Detect which cell encompasses the target text, then output its [X, Y] center coordinate. 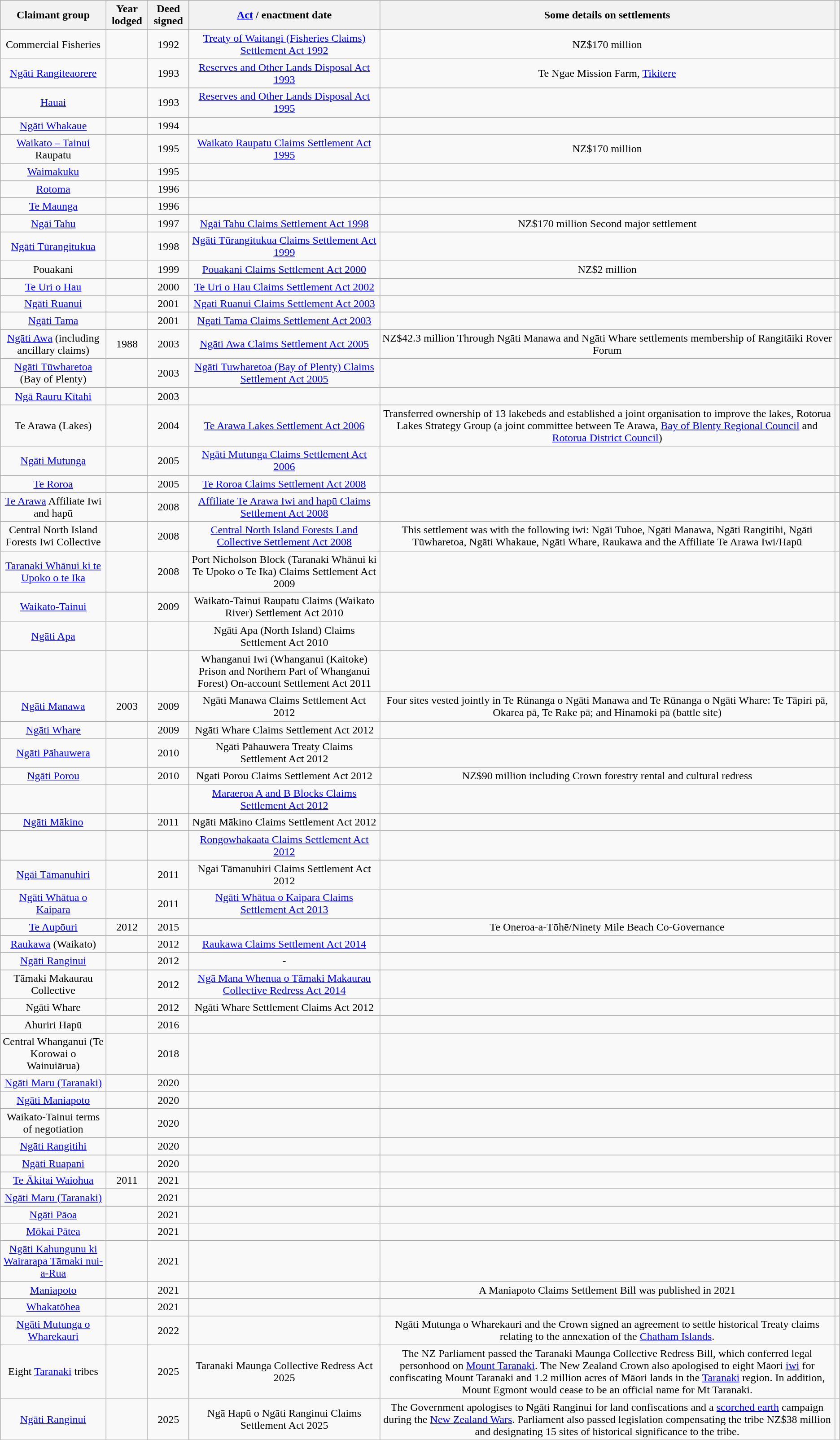
Ngāti Mutunga o Wharekauri [53, 1330]
Ngāti Mutunga o Wharekauri and the Crown signed an agreement to settle historical Treaty claims relating to the annexation of the Chatham Islands. [607, 1330]
Tāmaki Makaurau Collective [53, 984]
Te Uri o Hau Claims Settlement Act 2002 [284, 287]
- [284, 961]
Ngāti Maniapoto [53, 1100]
Ngāti Mākino Claims Settlement Act 2012 [284, 822]
Waikato-Tainui [53, 607]
Raukawa Claims Settlement Act 2014 [284, 944]
Ngāti Tūwharetoa (Bay of Plenty) [53, 373]
Commercial Fisheries [53, 44]
Ngāti Whare Settlement Claims Act 2012 [284, 1007]
1988 [127, 344]
Treaty of Waitangi (Fisheries Claims) Settlement Act 1992 [284, 44]
Te Roroa [53, 484]
Central North Island Forests Iwi Collective [53, 536]
Ngā Mana Whenua o Tāmaki Makaurau Collective Redress Act 2014 [284, 984]
2000 [168, 287]
Ngāti Manawa [53, 707]
Te Arawa Affiliate Iwi and hapū [53, 507]
1998 [168, 246]
NZ$2 million [607, 269]
1992 [168, 44]
Ngāti Awa Claims Settlement Act 2005 [284, 344]
Whanganui Iwi (Whanganui (Kaitoke) Prison and Northern Part of Whanganui Forest) On-account Settlement Act 2011 [284, 671]
Waikato-Tainui Raupatu Claims (Waikato River) Settlement Act 2010 [284, 607]
Ngāti Pāoa [53, 1215]
Taranaki Whānui ki te Upoko o te Ika [53, 571]
Te Roroa Claims Settlement Act 2008 [284, 484]
Ngāi Tahu Claims Settlement Act 1998 [284, 223]
Whakatōhea [53, 1307]
Ngāti Mutunga Claims Settlement Act 2006 [284, 461]
Ngāti Manawa Claims Settlement Act 2012 [284, 707]
Hauai [53, 102]
2018 [168, 1054]
Te Oneroa-a-Tōhē/Ninety Mile Beach Co-Governance [607, 927]
Ngāti Apa (North Island) Claims Settlement Act 2010 [284, 636]
Ngāti Pāhauwera Treaty Claims Settlement Act 2012 [284, 753]
Deed signed [168, 15]
Reserves and Other Lands Disposal Act 1993 [284, 74]
Reserves and Other Lands Disposal Act 1995 [284, 102]
Te Ngae Mission Farm, Tikitere [607, 74]
Pouakani Claims Settlement Act 2000 [284, 269]
2015 [168, 927]
Ngā Rauru Kītahi [53, 396]
Te Ākitai Waiohua [53, 1181]
Eight Taranaki tribes [53, 1372]
Te Aupōuri [53, 927]
NZ$90 million including Crown forestry rental and cultural redress [607, 776]
2004 [168, 426]
1994 [168, 126]
Ngāti Ruanui [53, 304]
Waikato Raupatu Claims Settlement Act 1995 [284, 149]
1999 [168, 269]
Te Uri o Hau [53, 287]
Mōkai Pātea [53, 1232]
Waikato-Tainui terms of negotiation [53, 1123]
Ngāti Ruapani [53, 1163]
Te Arawa Lakes Settlement Act 2006 [284, 426]
Ngāti Porou [53, 776]
Port Nicholson Block (Taranaki Whānui ki Te Upoko o Te Ika) Claims Settlement Act 2009 [284, 571]
Ngāti Apa [53, 636]
Ngāti Awa (including ancillary claims) [53, 344]
Ngāi Tāmanuhiri [53, 874]
Waimakuku [53, 172]
Maraeroa A and B Blocks Claims Settlement Act 2012 [284, 799]
Ngāti Whātua o Kaipara [53, 904]
Ngati Ruanui Claims Settlement Act 2003 [284, 304]
Ngāti Rangiteaorere [53, 74]
1997 [168, 223]
Year lodged [127, 15]
Some details on settlements [607, 15]
2016 [168, 1024]
Ngati Porou Claims Settlement Act 2012 [284, 776]
Central Whanganui (Te Korowai o Wainuiārua) [53, 1054]
Ngāti Rangitihi [53, 1146]
Ngāti Whātua o Kaipara Claims Settlement Act 2013 [284, 904]
2022 [168, 1330]
Ngāti Mutunga [53, 461]
Ngati Tama Claims Settlement Act 2003 [284, 321]
Ngāti Tuwharetoa (Bay of Plenty) Claims Settlement Act 2005 [284, 373]
Ngāti Mākino [53, 822]
Pouakani [53, 269]
Ngāti Kahungunu ki Wairarapa Tāmaki nui-a-Rua [53, 1261]
Raukawa (Waikato) [53, 944]
Te Maunga [53, 206]
Te Arawa (Lakes) [53, 426]
Claimant group [53, 15]
Act / enactment date [284, 15]
Ahuriri Hapū [53, 1024]
Ngā Hapū o Ngāti Ranginui Claims Settlement Act 2025 [284, 1419]
Ngāti Whakaue [53, 126]
Rotoma [53, 189]
Ngāti Pāhauwera [53, 753]
Maniapoto [53, 1290]
Rongowhakaata Claims Settlement Act 2012 [284, 846]
Ngāti Whare Claims Settlement Act 2012 [284, 729]
Central North Island Forests Land Collective Settlement Act 2008 [284, 536]
A Maniapoto Claims Settlement Bill was published in 2021 [607, 1290]
NZ$170 million Second major settlement [607, 223]
Taranaki Maunga Collective Redress Act 2025 [284, 1372]
Waikato – Tainui Raupatu [53, 149]
Affiliate Te Arawa Iwi and hapū Claims Settlement Act 2008 [284, 507]
Ngāi Tahu [53, 223]
NZ$42.3 million Through Ngāti Manawa and Ngāti Whare settlements membership of Rangitāiki Rover Forum [607, 344]
Ngāti Tūrangitukua [53, 246]
Ngāti Tama [53, 321]
Ngai Tāmanuhiri Claims Settlement Act 2012 [284, 874]
Ngāti Tūrangitukua Claims Settlement Act 1999 [284, 246]
